Output the [X, Y] coordinate of the center of the cell containing the given text.  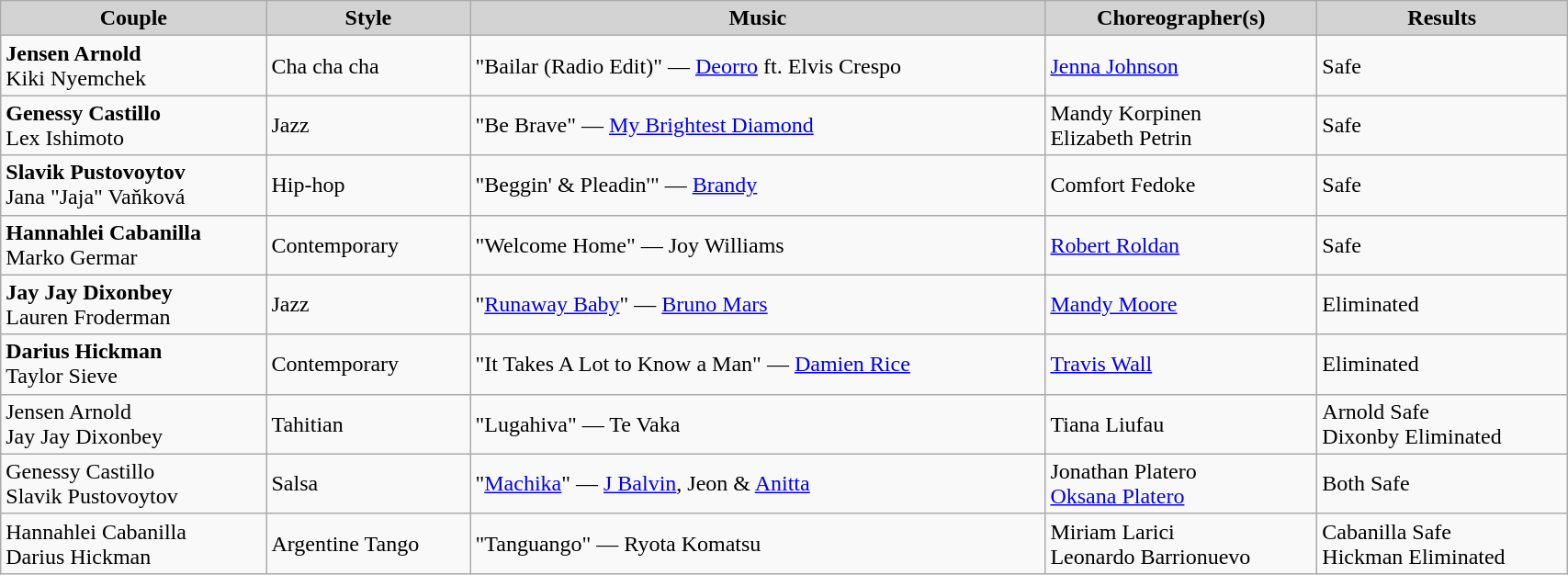
Darius HickmanTaylor Sieve [134, 364]
Miriam LariciLeonardo Barrionuevo [1181, 544]
Genessy CastilloLex Ishimoto [134, 125]
"Beggin' & Pleadin'" — Brandy [758, 186]
Mandy KorpinenElizabeth Petrin [1181, 125]
Genessy CastilloSlavik Pustovoytov [134, 483]
Cabanilla SafeHickman Eliminated [1442, 544]
"Welcome Home" — Joy Williams [758, 244]
Slavik PustovoytovJana "Jaja" Vaňková [134, 186]
"Machika" — J Balvin, Jeon & Anitta [758, 483]
Jenna Johnson [1181, 66]
"Runaway Baby" — Bruno Mars [758, 305]
"Tanguango" — Ryota Komatsu [758, 544]
Couple [134, 18]
Hannahlei CabanillaDarius Hickman [134, 544]
Both Safe [1442, 483]
"Bailar (Radio Edit)" — Deorro ft. Elvis Crespo [758, 66]
Music [758, 18]
Tahitian [368, 424]
Cha cha cha [368, 66]
Salsa [368, 483]
Tiana Liufau [1181, 424]
"Lugahiva" — Te Vaka [758, 424]
Travis Wall [1181, 364]
Comfort Fedoke [1181, 186]
Style [368, 18]
Jensen ArnoldKiki Nyemchek [134, 66]
Hannahlei CabanillaMarko Germar [134, 244]
Results [1442, 18]
Argentine Tango [368, 544]
Jonathan PlateroOksana Platero [1181, 483]
"Be Brave" — My Brightest Diamond [758, 125]
Arnold SafeDixonby Eliminated [1442, 424]
"It Takes A Lot to Know a Man" — Damien Rice [758, 364]
Mandy Moore [1181, 305]
Jay Jay DixonbeyLauren Froderman [134, 305]
Choreographer(s) [1181, 18]
Robert Roldan [1181, 244]
Hip-hop [368, 186]
Jensen ArnoldJay Jay Dixonbey [134, 424]
